Find where the given text appears and provide that cell's center as (x, y) coordinate. 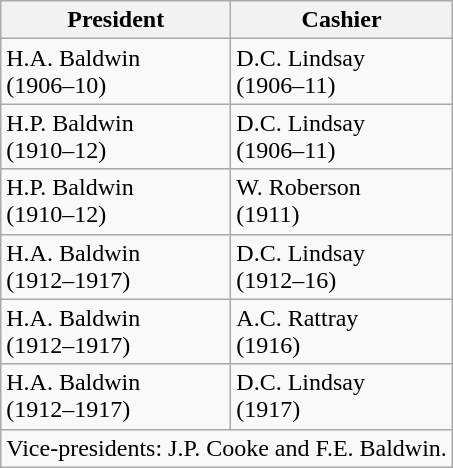
D.C. Lindsay(1917) (342, 396)
H.A. Baldwin(1906–10) (116, 72)
Vice-presidents: J.P. Cooke and F.E. Baldwin. (227, 448)
President (116, 20)
D.C. Lindsay(1912–16) (342, 266)
A.C. Rattray(1916) (342, 332)
W. Roberson(1911) (342, 202)
Cashier (342, 20)
